Return the (x, y) coordinate for the center point of the cell that contains the specified text.  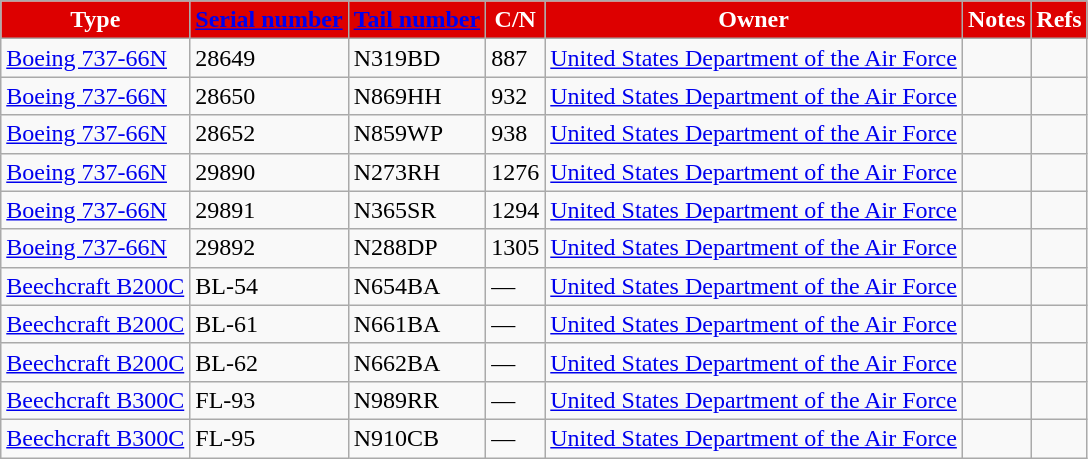
932 (516, 96)
1276 (516, 172)
Serial number (269, 20)
N288DP (417, 248)
N662BA (417, 362)
N654BA (417, 286)
28650 (269, 96)
BL-54 (269, 286)
BL-62 (269, 362)
N365SR (417, 210)
N661BA (417, 324)
N910CB (417, 438)
Owner (754, 20)
N273RH (417, 172)
FL-95 (269, 438)
28652 (269, 134)
Notes (996, 20)
28649 (269, 58)
887 (516, 58)
29891 (269, 210)
Type (96, 20)
938 (516, 134)
Tail number (417, 20)
FL-93 (269, 400)
1294 (516, 210)
29892 (269, 248)
N989RR (417, 400)
BL-61 (269, 324)
N859WP (417, 134)
N869HH (417, 96)
Refs (1059, 20)
1305 (516, 248)
C/N (516, 20)
N319BD (417, 58)
29890 (269, 172)
